Search for the cell housing the specified text and yield its [x, y] center coordinate. 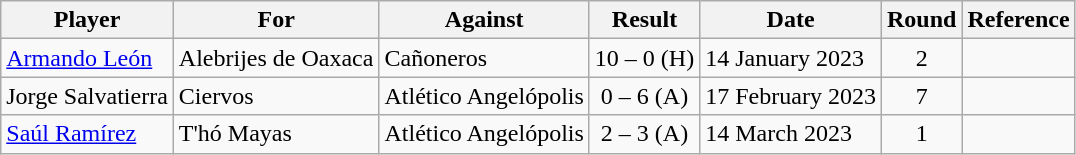
Date [791, 20]
Player [88, 20]
T'hó Mayas [276, 134]
Alebrijes de Oaxaca [276, 58]
Jorge Salvatierra [88, 96]
For [276, 20]
Reference [1018, 20]
Result [644, 20]
Armando León [88, 58]
1 [921, 134]
2 [921, 58]
Saúl Ramírez [88, 134]
Round [921, 20]
14 March 2023 [791, 134]
0 – 6 (A) [644, 96]
17 February 2023 [791, 96]
Cañoneros [484, 58]
Against [484, 20]
2 – 3 (A) [644, 134]
14 January 2023 [791, 58]
10 – 0 (H) [644, 58]
Ciervos [276, 96]
7 [921, 96]
